Provide the (X, Y) coordinate of the cell's center where the given text is located.  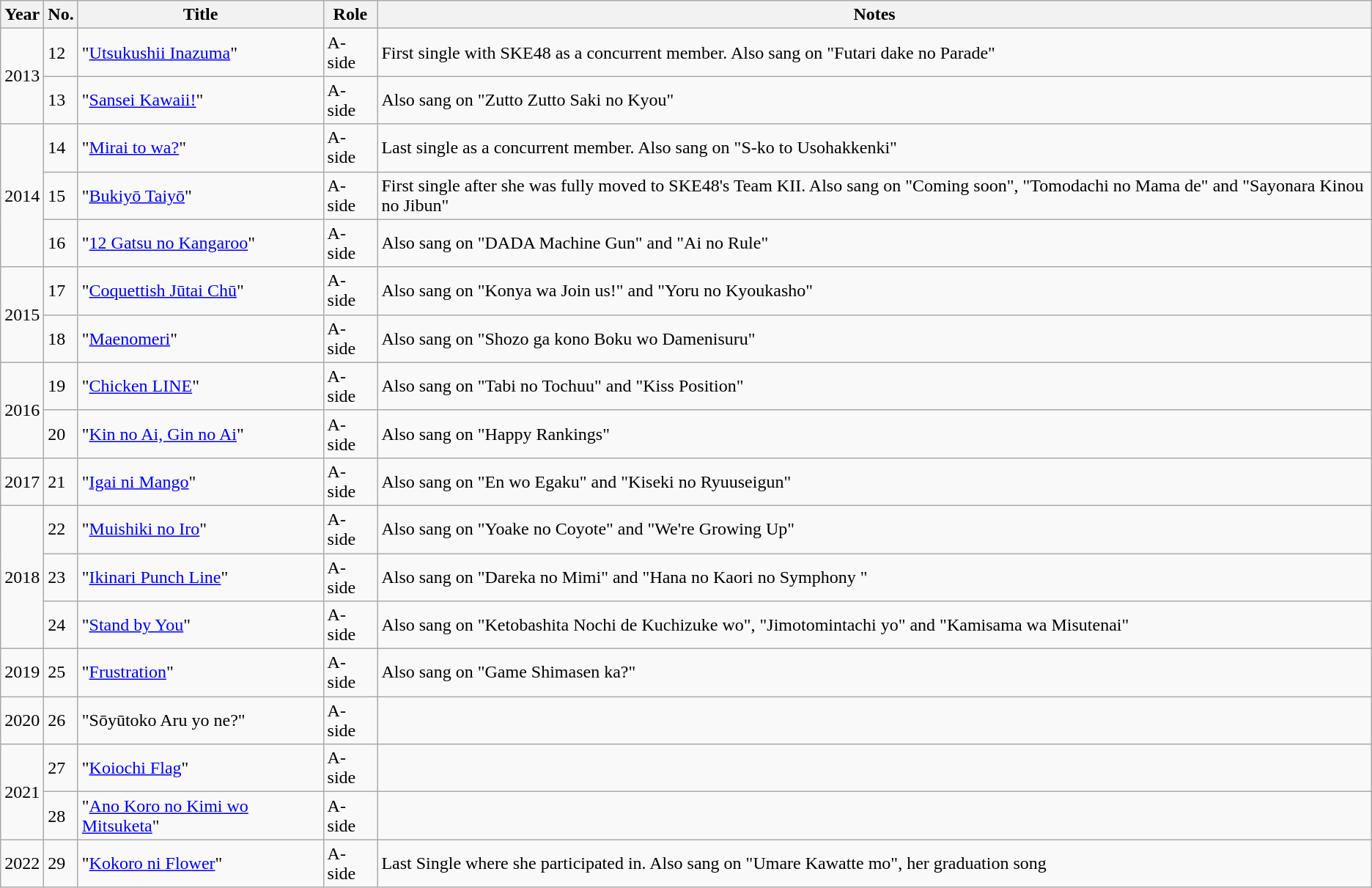
No. (61, 15)
Also sang on "Happy Rankings" (874, 434)
Also sang on "Dareka no Mimi" and "Hana no Kaori no Symphony " (874, 576)
"Stand by You" (201, 625)
20 (61, 434)
"Chicken LINE" (201, 386)
16 (61, 243)
14 (61, 148)
First single with SKE48 as a concurrent member. Also sang on "Futari dake no Parade" (874, 53)
"Kin no Ai, Gin no Ai" (201, 434)
Also sang on "DADA Machine Gun" and "Ai no Rule" (874, 243)
2019 (22, 673)
12 (61, 53)
Role (350, 15)
Last single as a concurrent member. Also sang on "S-ko to Usohakkenki" (874, 148)
17 (61, 290)
Notes (874, 15)
"Maenomeri" (201, 339)
"12 Gatsu no Kangaroo" (201, 243)
"Koiochi Flag" (201, 768)
First single after she was fully moved to SKE48's Team KII. Also sang on "Coming soon", "Tomodachi no Mama de" and "Sayonara Kinou no Jibun" (874, 195)
2016 (22, 410)
Title (201, 15)
2017 (22, 481)
Also sang on "Game Shimasen ka?" (874, 673)
"Mirai to wa?" (201, 148)
Also sang on "Ketobashita Nochi de Kuchizuke wo", "Jimotomintachi yo" and "Kamisama wa Misutenai" (874, 625)
19 (61, 386)
Also sang on "Konya wa Join us!" and "Yoru no Kyoukasho" (874, 290)
2014 (22, 195)
29 (61, 864)
"Sansei Kawaii!" (201, 100)
"Ikinari Punch Line" (201, 576)
21 (61, 481)
"Bukiyō Taiyō" (201, 195)
Last Single where she participated in. Also sang on "Umare Kawatte mo", her graduation song (874, 864)
"Muishiki no Iro" (201, 529)
2021 (22, 792)
2013 (22, 76)
28 (61, 815)
"Coquettish Jūtai Chū" (201, 290)
2018 (22, 576)
2015 (22, 315)
18 (61, 339)
23 (61, 576)
Also sang on "Yoake no Coyote" and "We're Growing Up" (874, 529)
"Utsukushii Inazuma" (201, 53)
27 (61, 768)
25 (61, 673)
Also sang on "En wo Egaku" and "Kiseki no Ryuuseigun" (874, 481)
Also sang on "Tabi no Tochuu" and "Kiss Position" (874, 386)
2022 (22, 864)
"Sōyūtoko Aru yo ne?" (201, 720)
22 (61, 529)
"Kokoro ni Flower" (201, 864)
"Ano Koro no Kimi wo Mitsuketa" (201, 815)
Also sang on "Shozo ga kono Boku wo Damenisuru" (874, 339)
13 (61, 100)
26 (61, 720)
"Frustration" (201, 673)
Year (22, 15)
15 (61, 195)
Also sang on "Zutto Zutto Saki no Kyou" (874, 100)
2020 (22, 720)
"Igai ni Mango" (201, 481)
24 (61, 625)
